From the cell containing the given text, extract its center point as [x, y] coordinate. 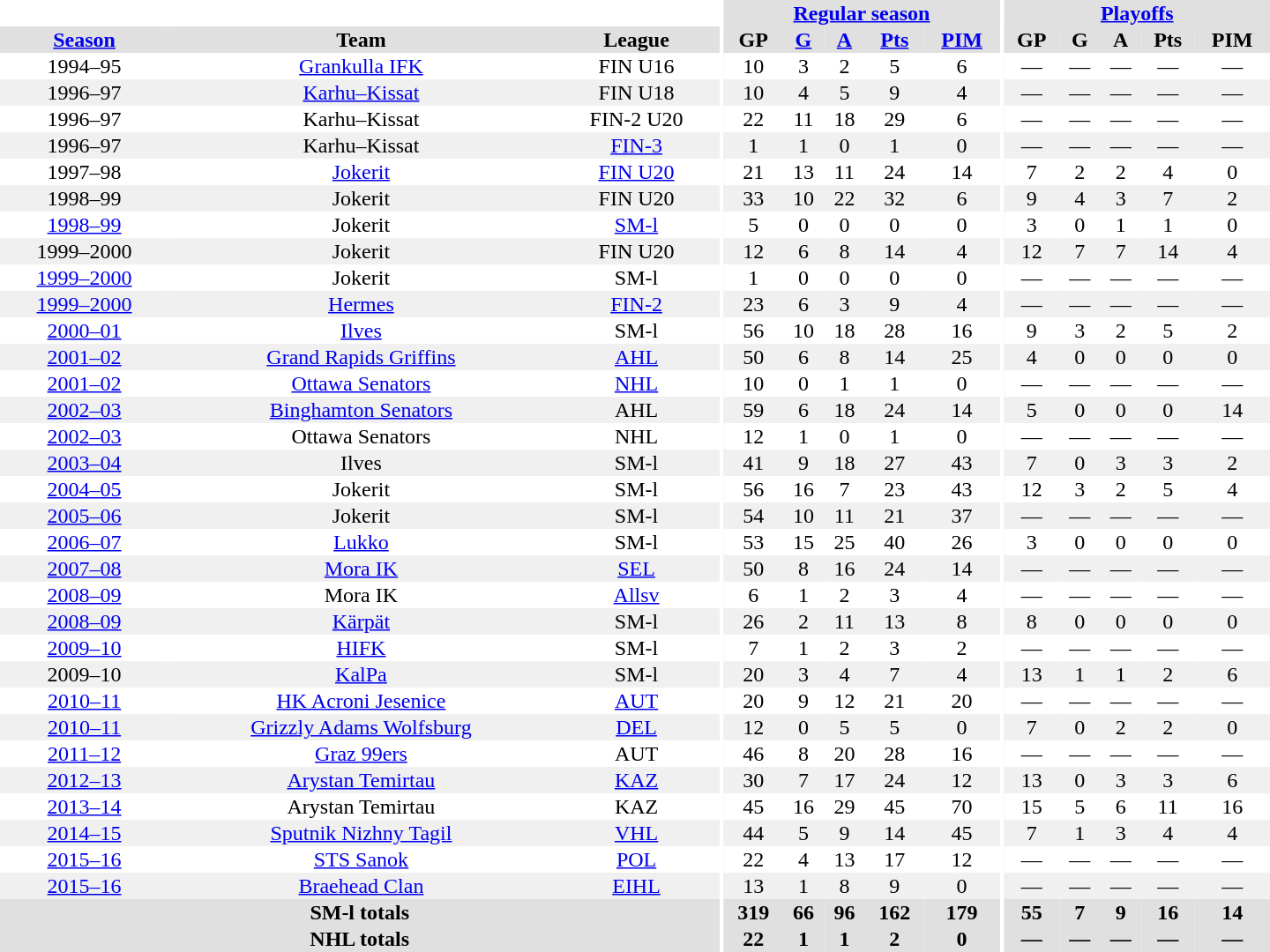
1997–98 [85, 172]
162 [894, 912]
Lukko [362, 542]
2004–05 [85, 489]
Season [85, 40]
37 [962, 516]
2005–06 [85, 516]
2013–14 [85, 807]
41 [753, 463]
SEL [637, 569]
55 [1032, 912]
2006–07 [85, 542]
2003–04 [85, 463]
96 [844, 912]
Hermes [362, 304]
POL [637, 859]
Grizzly Adams Wolfsburg [362, 727]
Graz 99ers [362, 754]
46 [753, 754]
Kärpät [362, 621]
27 [894, 463]
Grankulla IFK [362, 66]
2007–08 [85, 569]
70 [962, 807]
32 [894, 198]
Regular season [863, 13]
HIFK [362, 648]
59 [753, 410]
DEL [637, 727]
STS Sanok [362, 859]
53 [753, 542]
Grand Rapids Griffins [362, 357]
2012–13 [85, 780]
NHL totals [360, 939]
30 [753, 780]
Braehead Clan [362, 886]
2014–15 [85, 833]
Team [362, 40]
2011–12 [85, 754]
Binghamton Senators [362, 410]
FIN U18 [637, 93]
SM-l totals [360, 912]
FIN U16 [637, 66]
66 [803, 912]
FIN-3 [637, 145]
FIN-2 [637, 304]
40 [894, 542]
FIN-2 U20 [637, 119]
44 [753, 833]
League [637, 40]
319 [753, 912]
Playoffs [1137, 13]
33 [753, 198]
EIHL [637, 886]
179 [962, 912]
HK Acroni Jesenice [362, 701]
1994–95 [85, 66]
KalPa [362, 674]
54 [753, 516]
Allsv [637, 595]
Sputnik Nizhny Tagil [362, 833]
VHL [637, 833]
2000–01 [85, 331]
